Locate the cell with the specified text and output its [X, Y] center coordinate. 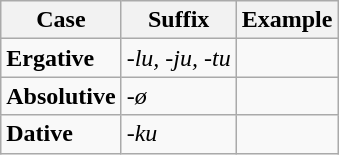
Ergative [61, 58]
Absolutive [61, 96]
Dative [61, 134]
Suffix [178, 20]
-lu, -ju, -tu [178, 58]
Case [61, 20]
Example [287, 20]
-ku [178, 134]
-ø [178, 96]
